Extract the (X, Y) coordinate from the center of the cell holding the provided text.  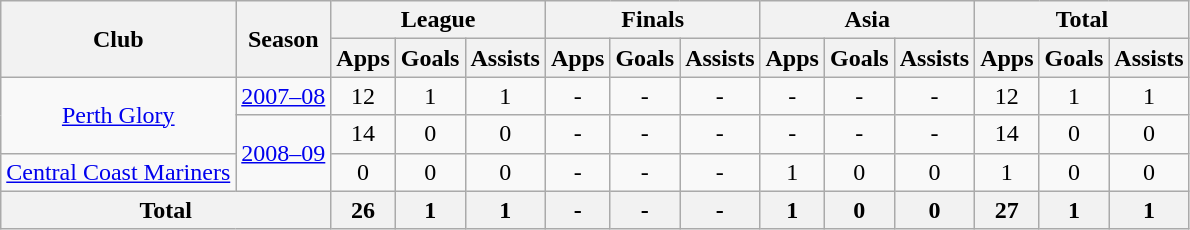
Central Coast Mariners (118, 172)
League (438, 20)
Perth Glory (118, 115)
Finals (652, 20)
Season (284, 39)
Asia (868, 20)
27 (1007, 210)
Club (118, 39)
2008–09 (284, 153)
26 (363, 210)
2007–08 (284, 96)
